Provide the (x, y) coordinate of the cell's center where the given text is located.  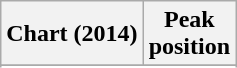
Chart (2014) (72, 34)
Peakposition (189, 34)
